Pinpoint the cell where the given text exists, returning its (x, y) midpoint coordinate. 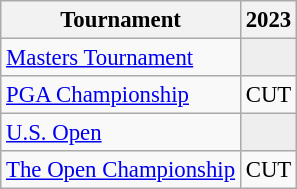
2023 (268, 20)
Masters Tournament (121, 58)
PGA Championship (121, 95)
Tournament (121, 20)
U.S. Open (121, 133)
The Open Championship (121, 170)
